Extract the (x, y) coordinate from the center of the cell holding the provided text.  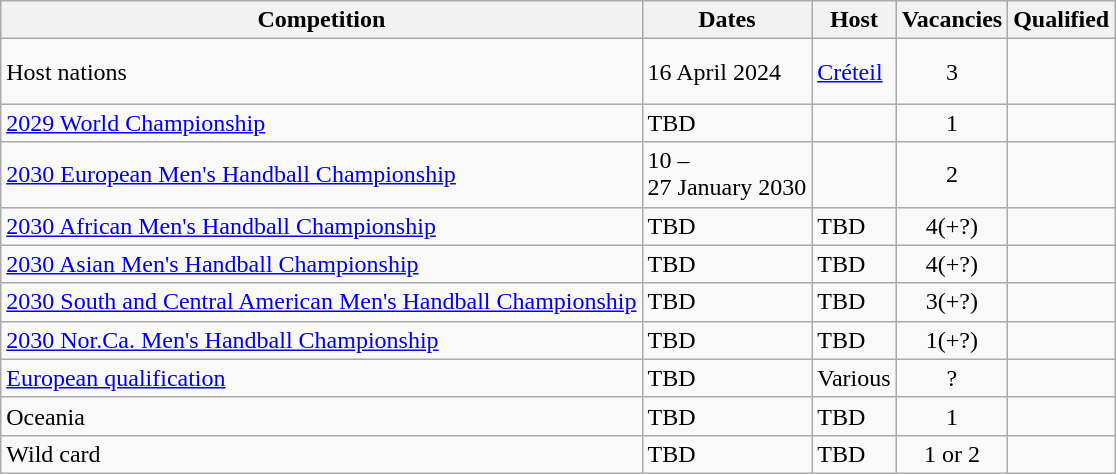
10 –27 January 2030 (727, 174)
Qualified (1062, 20)
2030 Nor.Ca. Men's Handball Championship (322, 340)
Créteil (854, 72)
Various (854, 378)
Wild card (322, 454)
Host (854, 20)
16 April 2024 (727, 72)
2 (952, 174)
Host nations (322, 72)
2030 South and Central American Men's Handball Championship (322, 302)
1(+?) (952, 340)
2030 African Men's Handball Championship (322, 226)
European qualification (322, 378)
2030 European Men's Handball Championship (322, 174)
1 or 2 (952, 454)
2030 Asian Men's Handball Championship (322, 264)
Competition (322, 20)
Dates (727, 20)
3(+?) (952, 302)
3 (952, 72)
Oceania (322, 416)
? (952, 378)
2029 World Championship (322, 123)
Vacancies (952, 20)
